Extract the [x, y] coordinate from the center of the cell holding the provided text.  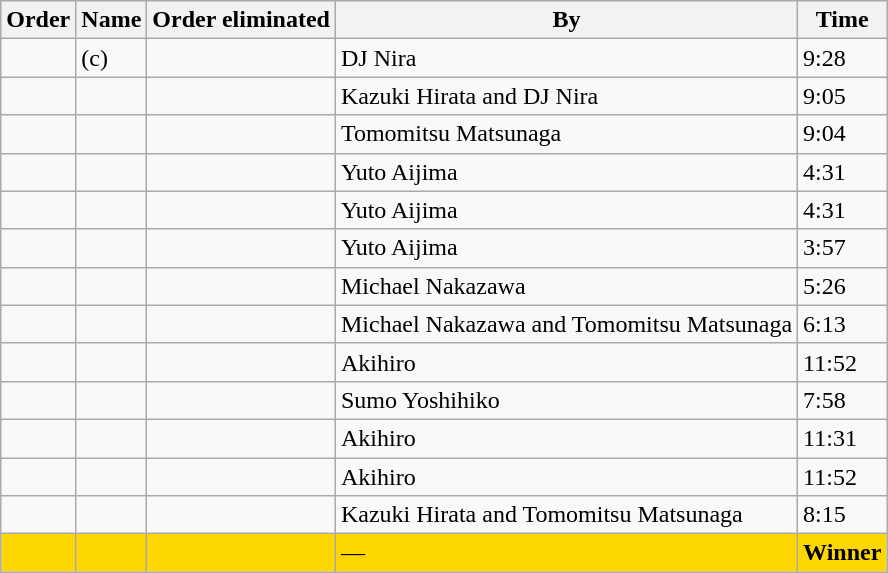
Michael Nakazawa and Tomomitsu Matsunaga [566, 324]
11:31 [842, 438]
Sumo Yoshihiko [566, 400]
Time [842, 20]
7:58 [842, 400]
Name [112, 20]
9:28 [842, 58]
5:26 [842, 286]
Order [38, 20]
By [566, 20]
— [566, 553]
3:57 [842, 248]
9:05 [842, 96]
Michael Nakazawa [566, 286]
8:15 [842, 515]
(c) [112, 58]
Kazuki Hirata and Tomomitsu Matsunaga [566, 515]
6:13 [842, 324]
Kazuki Hirata and DJ Nira [566, 96]
9:04 [842, 134]
DJ Nira [566, 58]
Tomomitsu Matsunaga [566, 134]
Winner [842, 553]
Order eliminated [242, 20]
